Identify which cell holds the provided text, then report its (x, y) central coordinate. 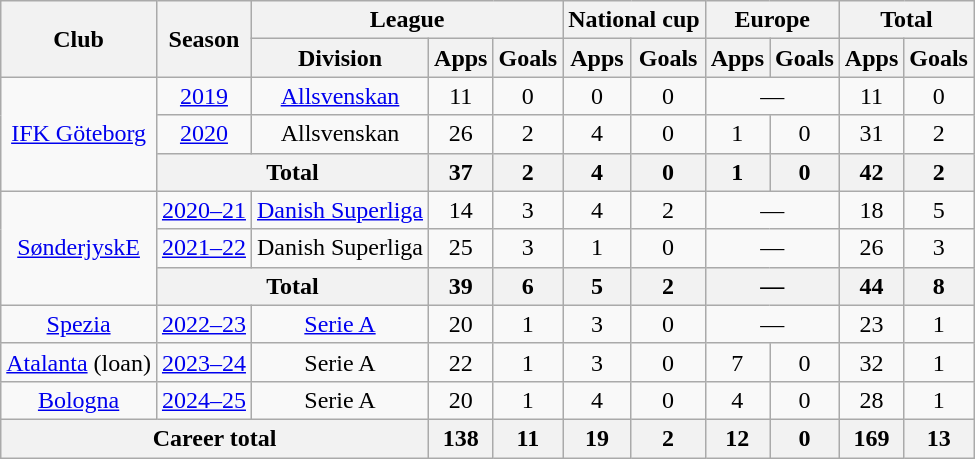
37 (461, 172)
Bologna (79, 400)
32 (871, 362)
2020–21 (204, 210)
12 (737, 438)
23 (871, 324)
13 (939, 438)
Career total (215, 438)
6 (528, 286)
138 (461, 438)
169 (871, 438)
39 (461, 286)
2020 (204, 134)
8 (939, 286)
Division (340, 58)
Club (79, 39)
2024–25 (204, 400)
League (406, 20)
44 (871, 286)
National cup (634, 20)
28 (871, 400)
Spezia (79, 324)
31 (871, 134)
Atalanta (loan) (79, 362)
2019 (204, 96)
7 (737, 362)
Europe (772, 20)
Season (204, 39)
SønderjyskE (79, 248)
25 (461, 248)
22 (461, 362)
42 (871, 172)
19 (597, 438)
2023–24 (204, 362)
IFK Göteborg (79, 134)
2022–23 (204, 324)
14 (461, 210)
18 (871, 210)
2021–22 (204, 248)
